Scan for the cell matching the given text and deliver its [X, Y] coordinate at center. 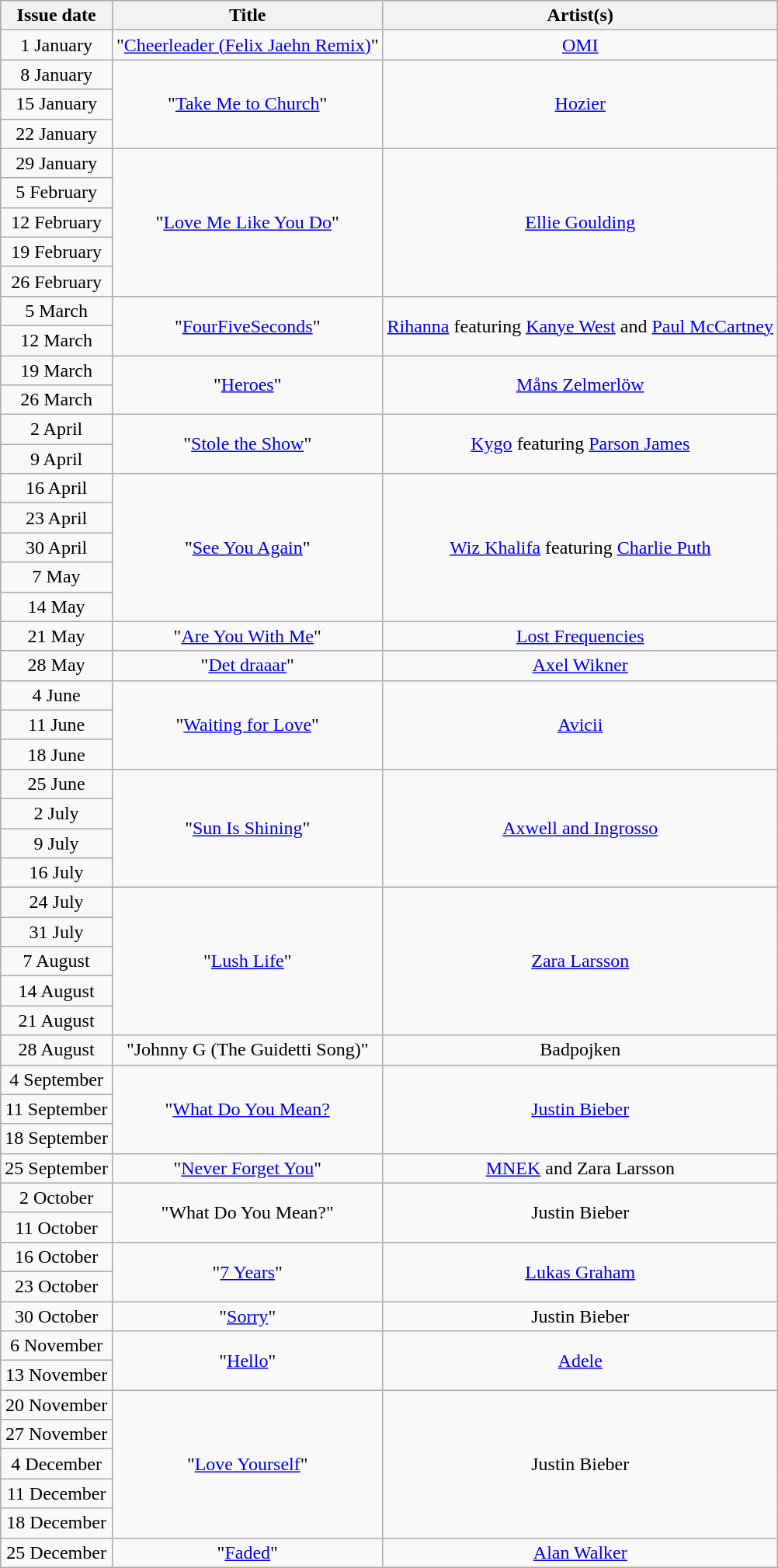
28 May [57, 666]
Kygo featuring Parson James [581, 444]
Lost Frequencies [581, 636]
31 July [57, 932]
12 February [57, 222]
18 September [57, 1139]
25 September [57, 1168]
Rihanna featuring Kanye West and Paul McCartney [581, 325]
"Det draaar" [247, 666]
"Take Me to Church" [247, 104]
"Sun Is Shining" [247, 828]
"See You Again" [247, 548]
Ellie Goulding [581, 222]
"Love Yourself" [247, 1464]
7 May [57, 577]
Zara Larsson [581, 961]
"Faded" [247, 1552]
"7 Years" [247, 1271]
25 December [57, 1552]
22 January [57, 134]
21 August [57, 1020]
30 October [57, 1316]
14 August [57, 991]
MNEK and Zara Larsson [581, 1168]
4 June [57, 695]
"Waiting for Love" [247, 725]
Issue date [57, 16]
Axel Wikner [581, 666]
11 June [57, 725]
6 November [57, 1346]
30 April [57, 548]
26 March [57, 400]
"Stole the Show" [247, 444]
23 April [57, 518]
"Heroes" [247, 385]
1 January [57, 45]
16 October [57, 1257]
"Sorry" [247, 1316]
15 January [57, 104]
"Cheerleader (Felix Jaehn Remix)" [247, 45]
4 September [57, 1080]
Avicii [581, 725]
2 April [57, 429]
5 February [57, 193]
"Johnny G (The Guidetti Song)" [247, 1050]
7 August [57, 961]
14 May [57, 607]
29 January [57, 163]
"Love Me Like You Do" [247, 222]
"Are You With Me" [247, 636]
Lukas Graham [581, 1271]
OMI [581, 45]
11 December [57, 1493]
23 October [57, 1286]
11 October [57, 1227]
19 February [57, 252]
18 December [57, 1523]
21 May [57, 636]
Axwell and Ingrosso [581, 828]
24 July [57, 902]
9 July [57, 843]
Måns Zelmerlöw [581, 385]
Artist(s) [581, 16]
16 April [57, 488]
"Never Forget You" [247, 1168]
"Hello" [247, 1361]
26 February [57, 281]
"FourFiveSeconds" [247, 325]
Title [247, 16]
25 June [57, 784]
13 November [57, 1375]
Adele [581, 1361]
19 March [57, 370]
"What Do You Mean? [247, 1109]
12 March [57, 340]
9 April [57, 459]
28 August [57, 1050]
Wiz Khalifa featuring Charlie Puth [581, 548]
8 January [57, 75]
"Lush Life" [247, 961]
2 July [57, 813]
11 September [57, 1109]
Hozier [581, 104]
"What Do You Mean?" [247, 1212]
27 November [57, 1434]
Badpojken [581, 1050]
5 March [57, 311]
20 November [57, 1405]
Alan Walker [581, 1552]
4 December [57, 1464]
18 June [57, 754]
2 October [57, 1198]
16 July [57, 873]
